From the cell containing the given text, extract its center point as [x, y] coordinate. 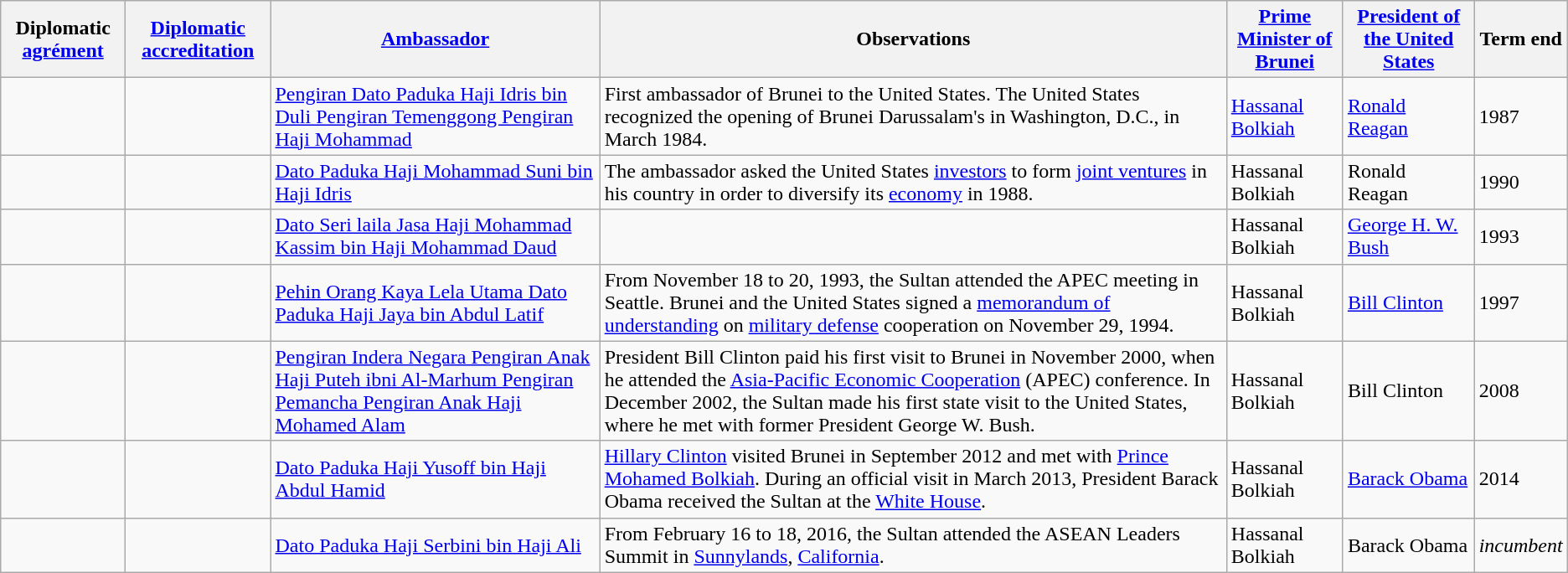
Pengiran Dato Paduka Haji Idris bin Duli Pengiran Temenggong Pengiran Haji Mohammad [436, 116]
Pengiran Indera Negara Pengiran Anak Haji Puteh ibni Al-Marhum Pengiran Pemancha Pengiran Anak Haji Mohamed Alam [436, 390]
2008 [1521, 390]
Dato Paduka Haji Serbini bin Haji Ali [436, 545]
Dato Paduka Haji Mohammad Suni bin Haji Idris [436, 183]
2014 [1521, 479]
George H. W. Bush [1409, 236]
Dato Paduka Haji Yusoff bin Haji Abdul Hamid [436, 479]
incumbent [1521, 545]
President of the United States [1409, 39]
The ambassador asked the United States investors to form joint ventures in his country in order to diversify its economy in 1988. [913, 183]
Diplomatic accreditation [198, 39]
Diplomatic agrément [64, 39]
Term end [1521, 39]
1993 [1521, 236]
From February 16 to 18, 2016, the Sultan attended the ASEAN Leaders Summit in Sunnylands, California. [913, 545]
First ambassador of Brunei to the United States. The United States recognized the opening of Brunei Darussalam's in Washington, D.C., in March 1984. [913, 116]
1990 [1521, 183]
1997 [1521, 302]
Ambassador [436, 39]
1987 [1521, 116]
Dato Seri laila Jasa Haji Mohammad Kassim bin Haji Mohammad Daud [436, 236]
Prime Minister of Brunei [1285, 39]
Pehin Orang Kaya Lela Utama Dato Paduka Haji Jaya bin Abdul Latif [436, 302]
Observations [913, 39]
